Output the (x, y) coordinate of the center of the cell containing the given text.  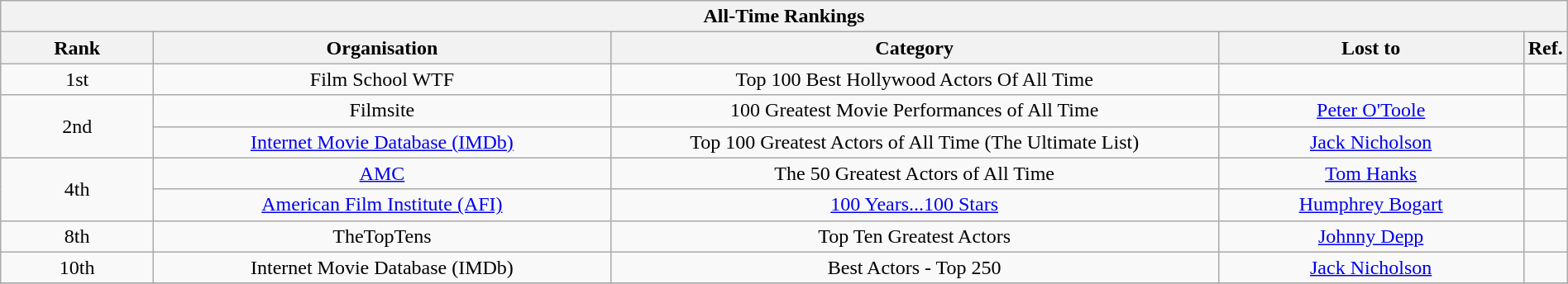
Organisation (382, 48)
AMC (382, 173)
Johnny Depp (1371, 236)
Lost to (1371, 48)
Top 100 Greatest Actors of All Time (The Ultimate List) (915, 142)
100 Greatest Movie Performances of All Time (915, 111)
The 50 Greatest Actors of All Time (915, 173)
Tom Hanks (1371, 173)
TheTopTens (382, 236)
Film School WTF (382, 79)
Peter O'Toole (1371, 111)
4th (78, 189)
American Film Institute (AFI) (382, 205)
Rank (78, 48)
Humphrey Bogart (1371, 205)
All-Time Rankings (784, 17)
Category (915, 48)
Top 100 Best Hollywood Actors Of All Time (915, 79)
Top Ten Greatest Actors (915, 236)
Best Actors - Top 250 (915, 267)
8th (78, 236)
Filmsite (382, 111)
Ref. (1545, 48)
10th (78, 267)
100 Years...100 Stars (915, 205)
1st (78, 79)
2nd (78, 126)
